Identify which cell holds the provided text, then report its (X, Y) central coordinate. 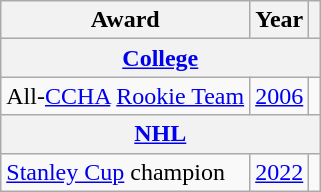
NHL (160, 134)
Award (126, 20)
2006 (280, 96)
Stanley Cup champion (126, 172)
Year (280, 20)
College (160, 58)
All-CCHA Rookie Team (126, 96)
2022 (280, 172)
